From the cell containing the given text, extract its center point as [x, y] coordinate. 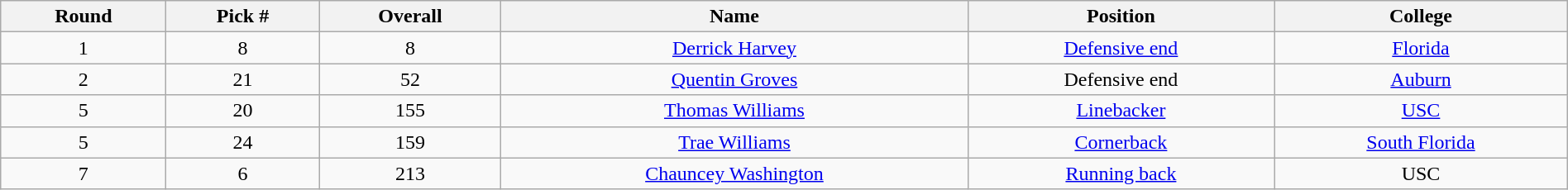
Chauncey Washington [734, 173]
Cornerback [1121, 142]
Overall [410, 17]
Running back [1121, 173]
Pick # [243, 17]
Derrick Harvey [734, 48]
Round [84, 17]
155 [410, 111]
Quentin Groves [734, 79]
Trae Williams [734, 142]
South Florida [1421, 142]
Thomas Williams [734, 111]
1 [84, 48]
21 [243, 79]
52 [410, 79]
20 [243, 111]
Florida [1421, 48]
Name [734, 17]
6 [243, 173]
24 [243, 142]
Position [1121, 17]
159 [410, 142]
Linebacker [1121, 111]
Auburn [1421, 79]
213 [410, 173]
College [1421, 17]
7 [84, 173]
2 [84, 79]
